Scan for the cell matching the given text and deliver its (X, Y) coordinate at center. 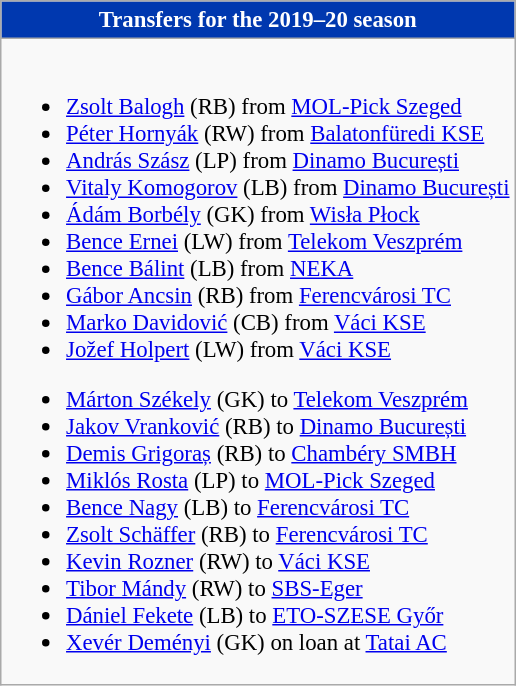
Transfers for the 2019–20 season (258, 20)
